Detect which cell encompasses the target text, then output its (x, y) center coordinate. 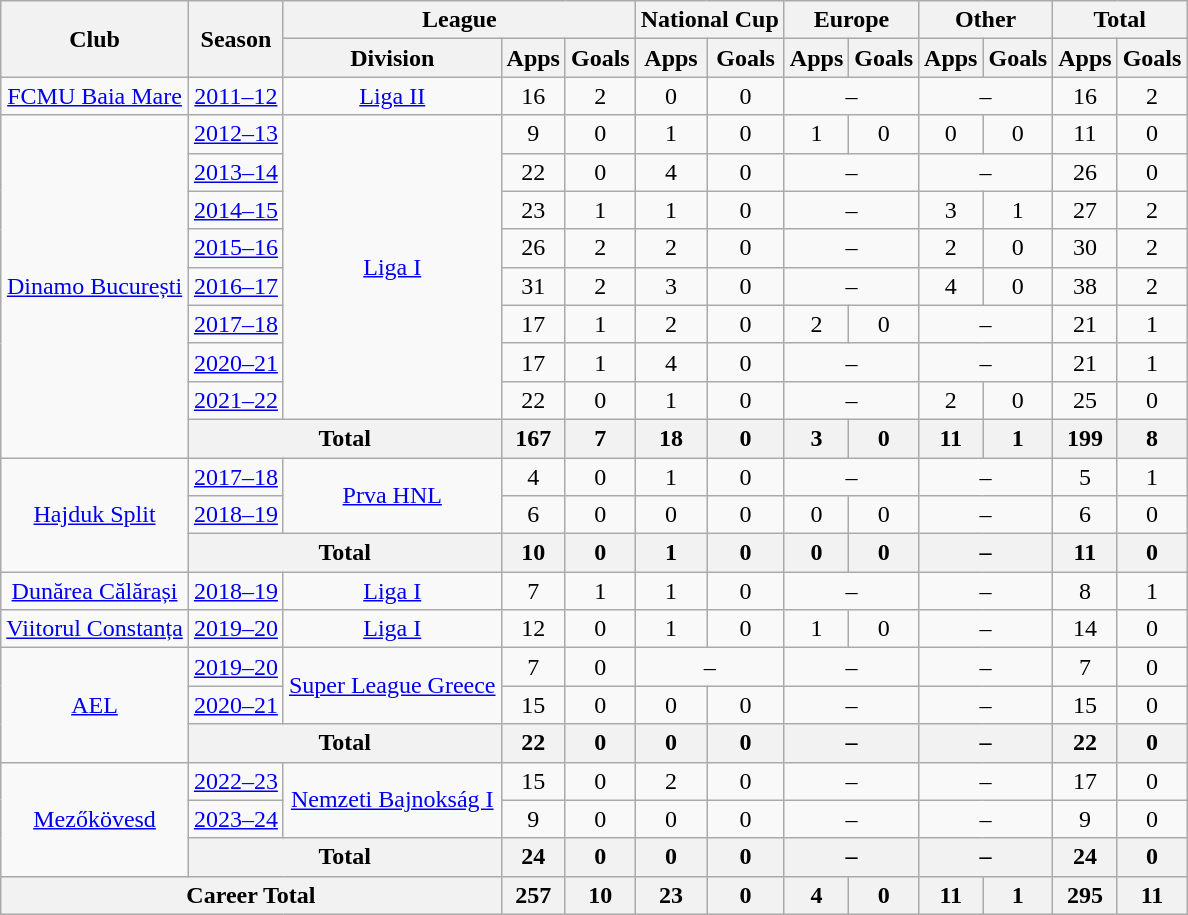
AEL (95, 705)
FCMU Baia Mare (95, 96)
25 (1085, 400)
31 (533, 286)
Dinamo București (95, 286)
14 (1085, 629)
Club (95, 39)
199 (1085, 438)
2013–14 (236, 172)
167 (533, 438)
2015–16 (236, 248)
Nemzeti Bajnokság I (392, 800)
Mezőkövesd (95, 819)
12 (533, 629)
Season (236, 39)
National Cup (710, 20)
Dunărea Călărași (95, 591)
18 (671, 438)
30 (1085, 248)
Europe (851, 20)
2012–13 (236, 134)
2014–15 (236, 210)
Division (392, 58)
257 (533, 895)
2021–22 (236, 400)
2016–17 (236, 286)
Career Total (251, 895)
2022–23 (236, 781)
League (459, 20)
38 (1085, 286)
Other (986, 20)
Prva HNL (392, 496)
27 (1085, 210)
5 (1085, 477)
2023–24 (236, 819)
Liga II (392, 96)
Super League Greece (392, 686)
Viitorul Constanța (95, 629)
2011–12 (236, 96)
295 (1085, 895)
Hajduk Split (95, 515)
